Capture the cell that displays the provided text and extract its [X, Y] central coordinate. 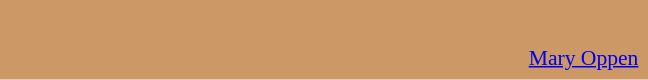
Mary Oppen [324, 58]
